Determine the [x, y] coordinate at the center of the cell enclosing the given text.  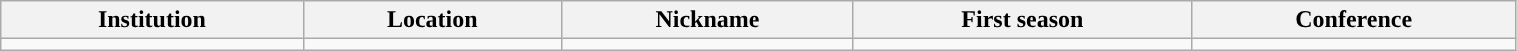
Location [432, 20]
First season [1022, 20]
Institution [152, 20]
Nickname [707, 20]
Conference [1354, 20]
